Pinpoint the cell where the given text exists, returning its [x, y] midpoint coordinate. 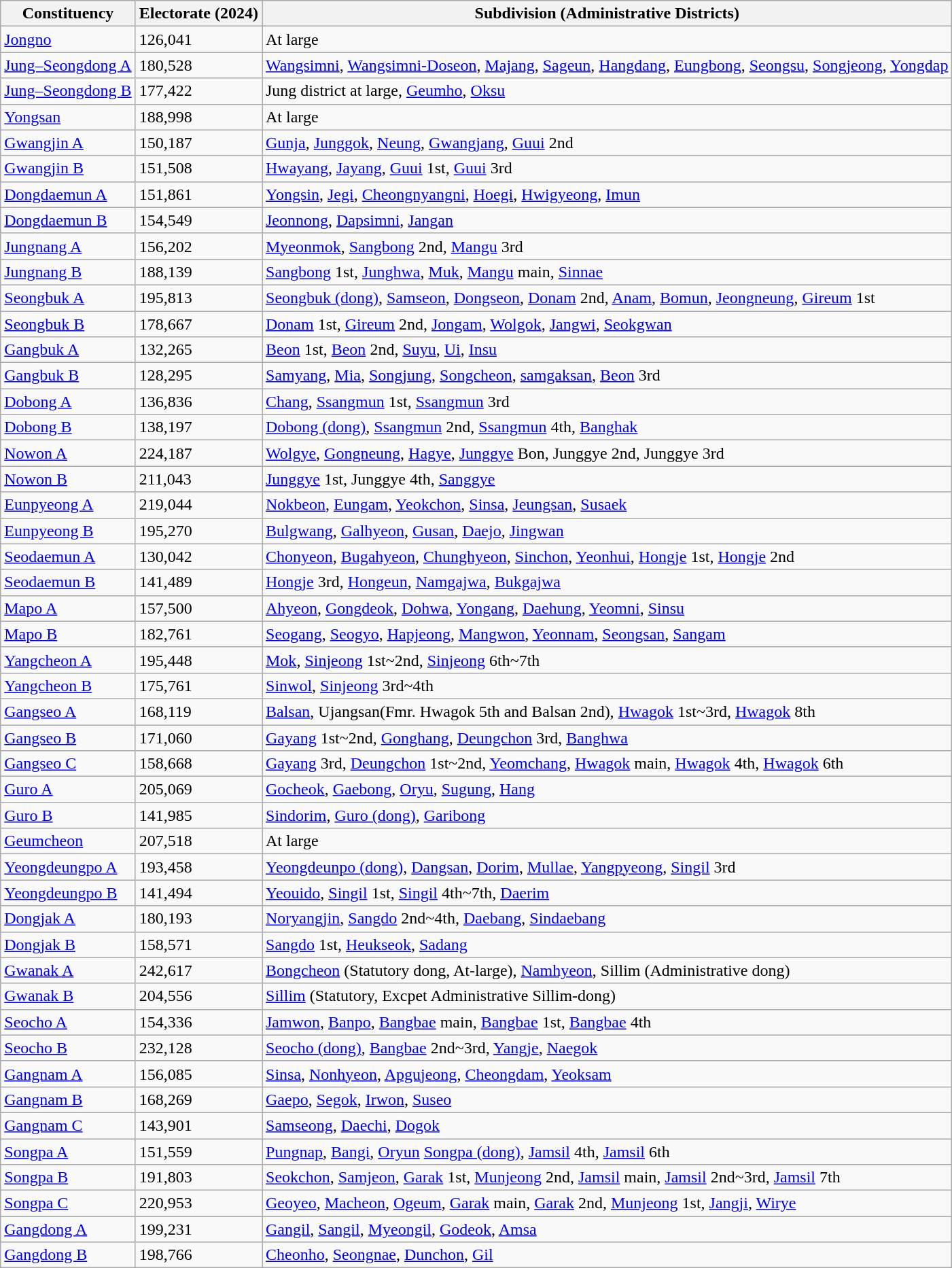
Gangdong B [68, 1255]
175,761 [198, 686]
Yeongdeungpo B [68, 893]
Samseong, Daechi, Dogok [607, 1125]
Jungnang A [68, 246]
Pungnap, Bangi, Oryun Songpa (dong), Jamsil 4th, Jamsil 6th [607, 1152]
168,119 [198, 711]
Wangsimni, Wangsimni-Doseon, Majang, Sageun, Hangdang, Eungbong, Seongsu, Songjeong, Yongdap [607, 65]
220,953 [198, 1203]
Guro B [68, 815]
Seokchon, Samjeon, Garak 1st, Munjeong 2nd, Jamsil main, Jamsil 2nd~3rd, Jamsil 7th [607, 1178]
Mapo A [68, 608]
Chang, Ssangmun 1st, Ssangmun 3rd [607, 402]
188,139 [198, 272]
151,559 [198, 1152]
Gangnam C [68, 1125]
Eunpyeong A [68, 505]
Songpa A [68, 1152]
Donam 1st, Gireum 2nd, Jongam, Wolgok, Jangwi, Seokgwan [607, 324]
Gangbuk A [68, 350]
199,231 [198, 1229]
Sangbong 1st, Junghwa, Muk, Mangu main, Sinnae [607, 272]
242,617 [198, 970]
Yangcheon B [68, 686]
188,998 [198, 117]
211,043 [198, 479]
Gayang 3rd, Deungchon 1st~2nd, Yeomchang, Hwagok main, Hwagok 4th, Hwagok 6th [607, 764]
Wolgye, Gongneung, Hagye, Junggye Bon, Junggye 2nd, Junggye 3rd [607, 453]
Yeongdeunpo (dong), Dangsan, Dorim, Mullae, Yangpyeong, Singil 3rd [607, 867]
Constituency [68, 14]
Dongdaemun B [68, 220]
Dongjak B [68, 945]
156,202 [198, 246]
Jamwon, Banpo, Bangbae main, Bangbae 1st, Bangbae 4th [607, 1022]
Mapo B [68, 634]
Bongcheon (Statutory dong, At-large), Namhyeon, Sillim (Administrative dong) [607, 970]
Yeongdeungpo A [68, 867]
Guro A [68, 790]
Jongno [68, 39]
Seongbuk A [68, 298]
Jung–Seongdong B [68, 91]
128,295 [198, 376]
182,761 [198, 634]
193,458 [198, 867]
Gocheok, Gaebong, Oryu, Sugung, Hang [607, 790]
Ahyeon, Gongdeok, Dohwa, Yongang, Daehung, Yeomni, Sinsu [607, 608]
Gwangjin A [68, 143]
Nowon B [68, 479]
Dobong A [68, 402]
195,448 [198, 660]
232,128 [198, 1048]
Jeonnong, Dapsimni, Jangan [607, 220]
151,508 [198, 169]
141,985 [198, 815]
Songpa B [68, 1178]
Subdivision (Administrative Districts) [607, 14]
178,667 [198, 324]
Yongsin, Jegi, Cheongnyangni, Hoegi, Hwigyeong, Imun [607, 194]
191,803 [198, 1178]
141,494 [198, 893]
130,042 [198, 557]
Seocho A [68, 1022]
177,422 [198, 91]
126,041 [198, 39]
157,500 [198, 608]
198,766 [198, 1255]
Sinwol, Sinjeong 3rd~4th [607, 686]
Gangbuk B [68, 376]
Gayang 1st~2nd, Gonghang, Deungchon 3rd, Banghwa [607, 737]
150,187 [198, 143]
Yongsan [68, 117]
Hwayang, Jayang, Guui 1st, Guui 3rd [607, 169]
154,549 [198, 220]
Gangnam A [68, 1074]
156,085 [198, 1074]
151,861 [198, 194]
Sillim (Statutory, Excpet Administrative Sillim-dong) [607, 996]
Dongjak A [68, 919]
180,193 [198, 919]
Seodaemun B [68, 582]
Yeouido, Singil 1st, Singil 4th~7th, Daerim [607, 893]
158,668 [198, 764]
219,044 [198, 505]
Seodaemun A [68, 557]
Sangdo 1st, Heukseok, Sadang [607, 945]
Nokbeon, Eungam, Yeokchon, Sinsa, Jeungsan, Susaek [607, 505]
132,265 [198, 350]
Seocho (dong), Bangbae 2nd~3rd, Yangje, Naegok [607, 1048]
141,489 [198, 582]
Cheonho, Seongnae, Dunchon, Gil [607, 1255]
Gangnam B [68, 1099]
Songpa C [68, 1203]
138,197 [198, 427]
Dobong B [68, 427]
Gangil, Sangil, Myeongil, Godeok, Amsa [607, 1229]
Dobong (dong), Ssangmun 2nd, Ssangmun 4th, Banghak [607, 427]
Gangseo C [68, 764]
Seogang, Seogyo, Hapjeong, Mangwon, Yeonnam, Seongsan, Sangam [607, 634]
136,836 [198, 402]
Bulgwang, Galhyeon, Gusan, Daejo, Jingwan [607, 531]
Beon 1st, Beon 2nd, Suyu, Ui, Insu [607, 350]
224,187 [198, 453]
Gaepo, Segok, Irwon, Suseo [607, 1099]
158,571 [198, 945]
168,269 [198, 1099]
Hongje 3rd, Hongeun, Namgajwa, Bukgajwa [607, 582]
Gunja, Junggok, Neung, Gwangjang, Guui 2nd [607, 143]
Seongbuk B [68, 324]
154,336 [198, 1022]
Junggye 1st, Junggye 4th, Sanggye [607, 479]
Sindorim, Guro (dong), Garibong [607, 815]
Sinsa, Nonhyeon, Apgujeong, Cheongdam, Yeoksam [607, 1074]
180,528 [198, 65]
Myeonmok, Sangbong 2nd, Mangu 3rd [607, 246]
Jungnang B [68, 272]
Gwanak B [68, 996]
Gangseo B [68, 737]
Nowon A [68, 453]
Noryangjin, Sangdo 2nd~4th, Daebang, Sindaebang [607, 919]
195,813 [198, 298]
Jung–Seongdong A [68, 65]
171,060 [198, 737]
205,069 [198, 790]
Geumcheon [68, 841]
204,556 [198, 996]
195,270 [198, 531]
Chonyeon, Bugahyeon, Chunghyeon, Sinchon, Yeonhui, Hongje 1st, Hongje 2nd [607, 557]
207,518 [198, 841]
Dongdaemun A [68, 194]
Jung district at large, Geumho, Oksu [607, 91]
Gwangjin B [68, 169]
Yangcheon A [68, 660]
Mok, Sinjeong 1st~2nd, Sinjeong 6th~7th [607, 660]
Gangdong A [68, 1229]
Seocho B [68, 1048]
Samyang, Mia, Songjung, Songcheon, samgaksan, Beon 3rd [607, 376]
Eunpyeong B [68, 531]
Balsan, Ujangsan(Fmr. Hwagok 5th and Balsan 2nd), Hwagok 1st~3rd, Hwagok 8th [607, 711]
143,901 [198, 1125]
Gwanak A [68, 970]
Geoyeo, Macheon, Ogeum, Garak main, Garak 2nd, Munjeong 1st, Jangji, Wirye [607, 1203]
Gangseo A [68, 711]
Seongbuk (dong), Samseon, Dongseon, Donam 2nd, Anam, Bomun, Jeongneung, Gireum 1st [607, 298]
Electorate (2024) [198, 14]
